Scan for the cell matching the given text and deliver its (X, Y) coordinate at center. 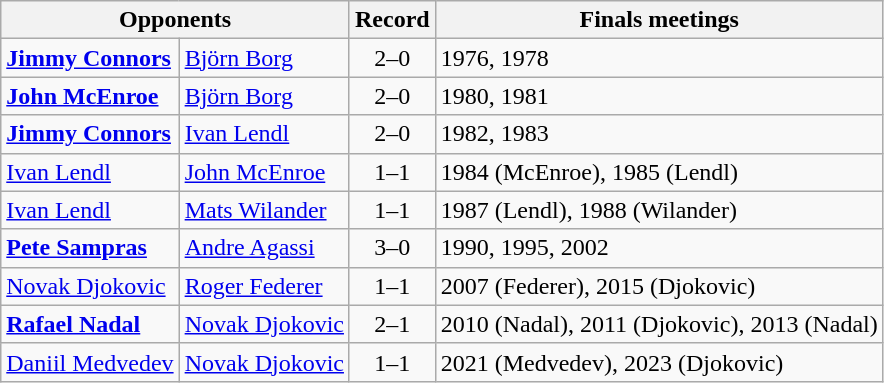
Daniil Medvedev (90, 362)
2021 (Medvedev), 2023 (Djokovic) (659, 362)
3–0 (392, 248)
Rafael Nadal (90, 324)
1990, 1995, 2002 (659, 248)
Andre Agassi (264, 248)
2007 (Federer), 2015 (Djokovic) (659, 286)
Mats Wilander (264, 210)
1976, 1978 (659, 58)
2–1 (392, 324)
2010 (Nadal), 2011 (Djokovic), 2013 (Nadal) (659, 324)
1980, 1981 (659, 96)
Roger Federer (264, 286)
Record (392, 20)
1987 (Lendl), 1988 (Wilander) (659, 210)
Finals meetings (659, 20)
1982, 1983 (659, 134)
Pete Sampras (90, 248)
Opponents (176, 20)
1984 (McEnroe), 1985 (Lendl) (659, 172)
